Determine the [x, y] coordinate at the center of the cell enclosing the given text.  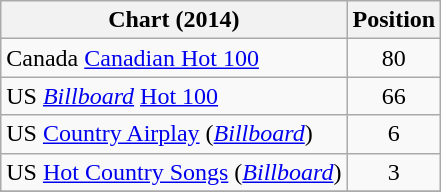
66 [394, 96]
US Billboard Hot 100 [174, 96]
Position [394, 20]
US Country Airplay (Billboard) [174, 134]
6 [394, 134]
80 [394, 58]
Canada Canadian Hot 100 [174, 58]
US Hot Country Songs (Billboard) [174, 172]
3 [394, 172]
Chart (2014) [174, 20]
